Provide the [x, y] coordinate of the cell's center where the given text is located.  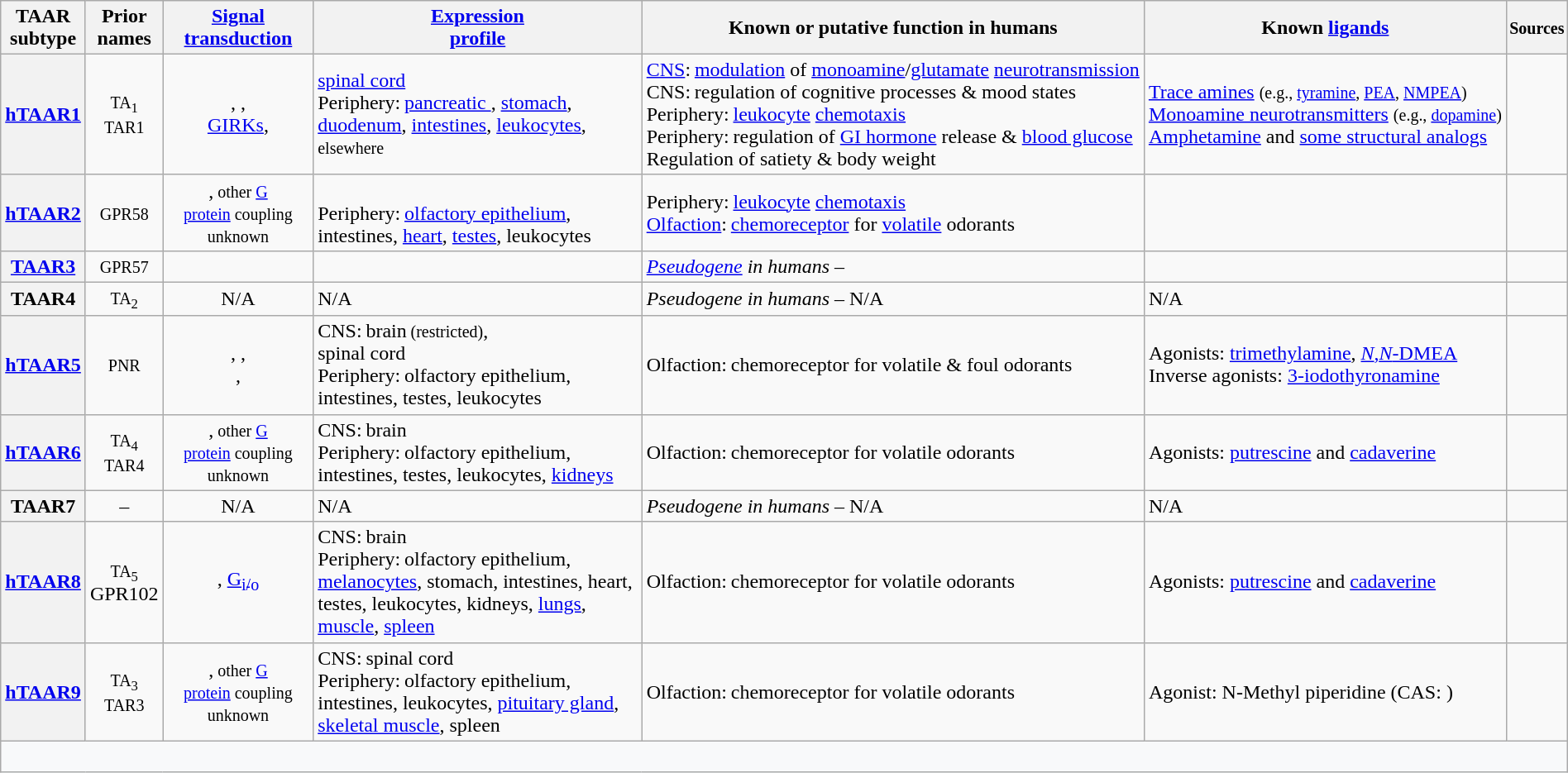
GPR57 [124, 266]
Agonists: trimethylamine, N,N-DMEAInverse agonists: 3-iodothyronamine [1325, 365]
CNS: brain (restricted),spinal cordPeriphery: olfactory epithelium, intestines, testes, leukocytes [478, 365]
Periphery: olfactory epithelium, intestines, heart, testes, leukocytes [478, 212]
TAAR4 [43, 299]
TA3TAR3 [124, 691]
, Gi/o [238, 582]
Sources [1537, 27]
CNS: spinal cordPeriphery: olfactory epithelium, intestines, leukocytes, pituitary gland, skeletal muscle, spleen [478, 691]
TA1TAR1 [124, 114]
Trace amines (e.g., tyramine, PEA, NMPEA)Monoamine neurotransmitters (e.g., dopamine)Amphetamine and some structural analogs [1325, 114]
PNR [124, 365]
hTAAR9 [43, 691]
hTAAR8 [43, 582]
hTAAR1 [43, 114]
Signaltransduction [238, 27]
GPR58 [124, 212]
TAARsubtype [43, 27]
hTAAR2 [43, 212]
hTAAR6 [43, 452]
TA5GPR102 [124, 582]
– [124, 506]
Known or putative function in humans [893, 27]
TA2 [124, 299]
CNS: brainPeriphery: olfactory epithelium, intestines, testes, leukocytes, kidneys [478, 452]
Expressionprofile [478, 27]
spinal cordPeriphery: pancreatic , stomach, duodenum, intestines, leukocytes, elsewhere [478, 114]
, ,, [238, 365]
Known ligands [1325, 27]
hTAAR5 [43, 365]
CNS: brainPeriphery: olfactory epithelium, melanocytes, stomach, intestines, heart, testes, leukocytes, kidneys, lungs, muscle, spleen [478, 582]
Periphery: leukocyte chemotaxisOlfaction: chemoreceptor for volatile odorants [893, 212]
Pseudogene in humans – [893, 266]
, ,GIRKs, [238, 114]
TAAR3 [43, 266]
TA4TAR4 [124, 452]
Priornames [124, 27]
Agonist: N-Methyl piperidine (CAS: ) [1325, 691]
TAAR7 [43, 506]
Olfaction: chemoreceptor for volatile & foul odorants [893, 365]
